For the text-containing cell, return its midpoint in [X, Y] coordinate format. 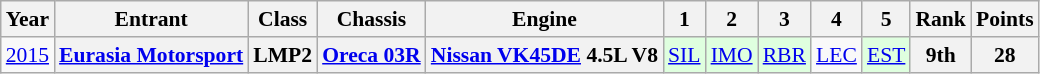
Rank [940, 19]
9th [940, 55]
Entrant [151, 19]
2015 [28, 55]
Class [282, 19]
3 [784, 19]
1 [684, 19]
2 [732, 19]
4 [836, 19]
LEC [836, 55]
Eurasia Motorsport [151, 55]
28 [1005, 55]
EST [886, 55]
Engine [544, 19]
LMP2 [282, 55]
5 [886, 19]
RBR [784, 55]
Year [28, 19]
IMO [732, 55]
Chassis [372, 19]
Points [1005, 19]
Oreca 03R [372, 55]
Nissan VK45DE 4.5L V8 [544, 55]
SIL [684, 55]
